Return the (x, y) coordinate for the center point of the cell that contains the specified text.  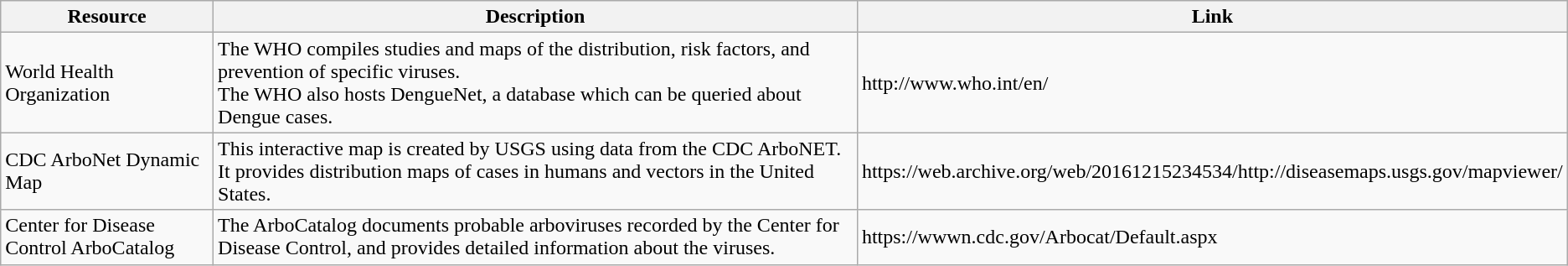
Resource (107, 17)
Center for Disease Control ArboCatalog (107, 237)
The ArboCatalog documents probable arboviruses recorded by the Center for Disease Control, and provides detailed information about the viruses. (536, 237)
World Health Organization (107, 82)
https://web.archive.org/web/20161215234534/http://diseasemaps.usgs.gov/mapviewer/ (1212, 171)
Link (1212, 17)
CDC ArboNet Dynamic Map (107, 171)
http://www.who.int/en/ (1212, 82)
Description (536, 17)
https://wwwn.cdc.gov/Arbocat/Default.aspx (1212, 237)
